Return the (X, Y) coordinate for the center point of the cell that contains the specified text.  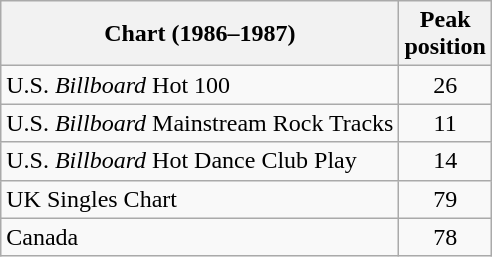
14 (445, 161)
U.S. Billboard Hot Dance Club Play (200, 161)
79 (445, 199)
Canada (200, 237)
UK Singles Chart (200, 199)
78 (445, 237)
U.S. Billboard Mainstream Rock Tracks (200, 123)
Chart (1986–1987) (200, 34)
11 (445, 123)
Peakposition (445, 34)
U.S. Billboard Hot 100 (200, 85)
26 (445, 85)
